Search for the cell housing the specified text and yield its [X, Y] center coordinate. 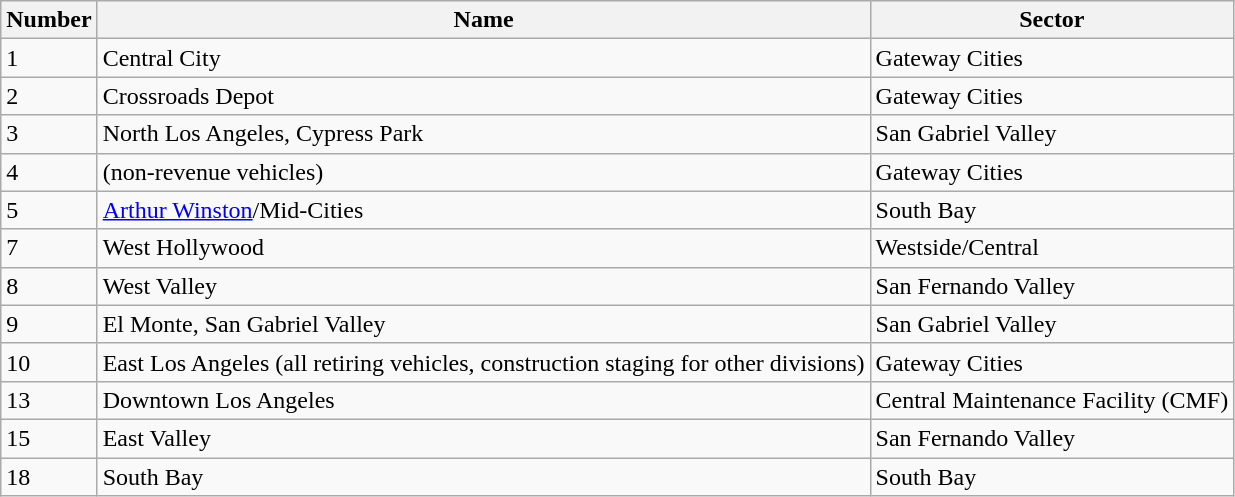
8 [49, 286]
13 [49, 400]
9 [49, 324]
1 [49, 58]
North Los Angeles, Cypress Park [484, 134]
East Los Angeles (all retiring vehicles, construction staging for other divisions) [484, 362]
5 [49, 210]
Westside/Central [1052, 248]
7 [49, 248]
El Monte, San Gabriel Valley [484, 324]
Central City [484, 58]
Crossroads Depot [484, 96]
10 [49, 362]
Arthur Winston/Mid-Cities [484, 210]
4 [49, 172]
Name [484, 20]
Sector [1052, 20]
(non-revenue vehicles) [484, 172]
2 [49, 96]
Number [49, 20]
Central Maintenance Facility (CMF) [1052, 400]
East Valley [484, 438]
3 [49, 134]
15 [49, 438]
18 [49, 477]
Downtown Los Angeles [484, 400]
West Hollywood [484, 248]
West Valley [484, 286]
